Identify which cell holds the provided text, then report its [x, y] central coordinate. 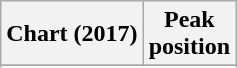
Chart (2017) [72, 34]
Peak position [189, 34]
